Search for the cell housing the specified text and yield its [X, Y] center coordinate. 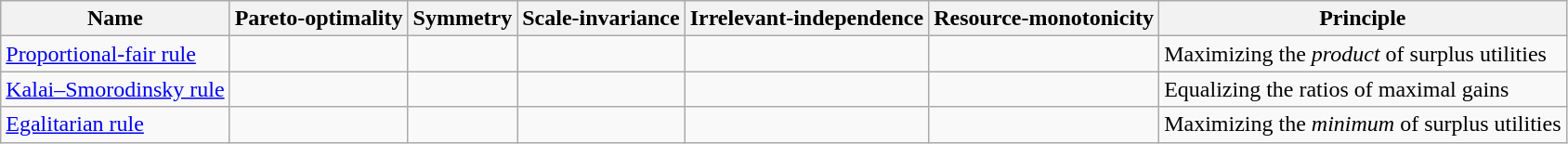
Pareto-optimality [319, 19]
Equalizing the ratios of maximal gains [1363, 89]
Principle [1363, 19]
Symmetry [463, 19]
Egalitarian rule [115, 124]
Scale-invariance [601, 19]
Name [115, 19]
Irrelevant-independence [806, 19]
Maximizing the product of surplus utilities [1363, 54]
Maximizing the minimum of surplus utilities [1363, 124]
Proportional-fair rule [115, 54]
Kalai–Smorodinsky rule [115, 89]
Resource-monotonicity [1044, 19]
